Detect which cell encompasses the target text, then output its (X, Y) center coordinate. 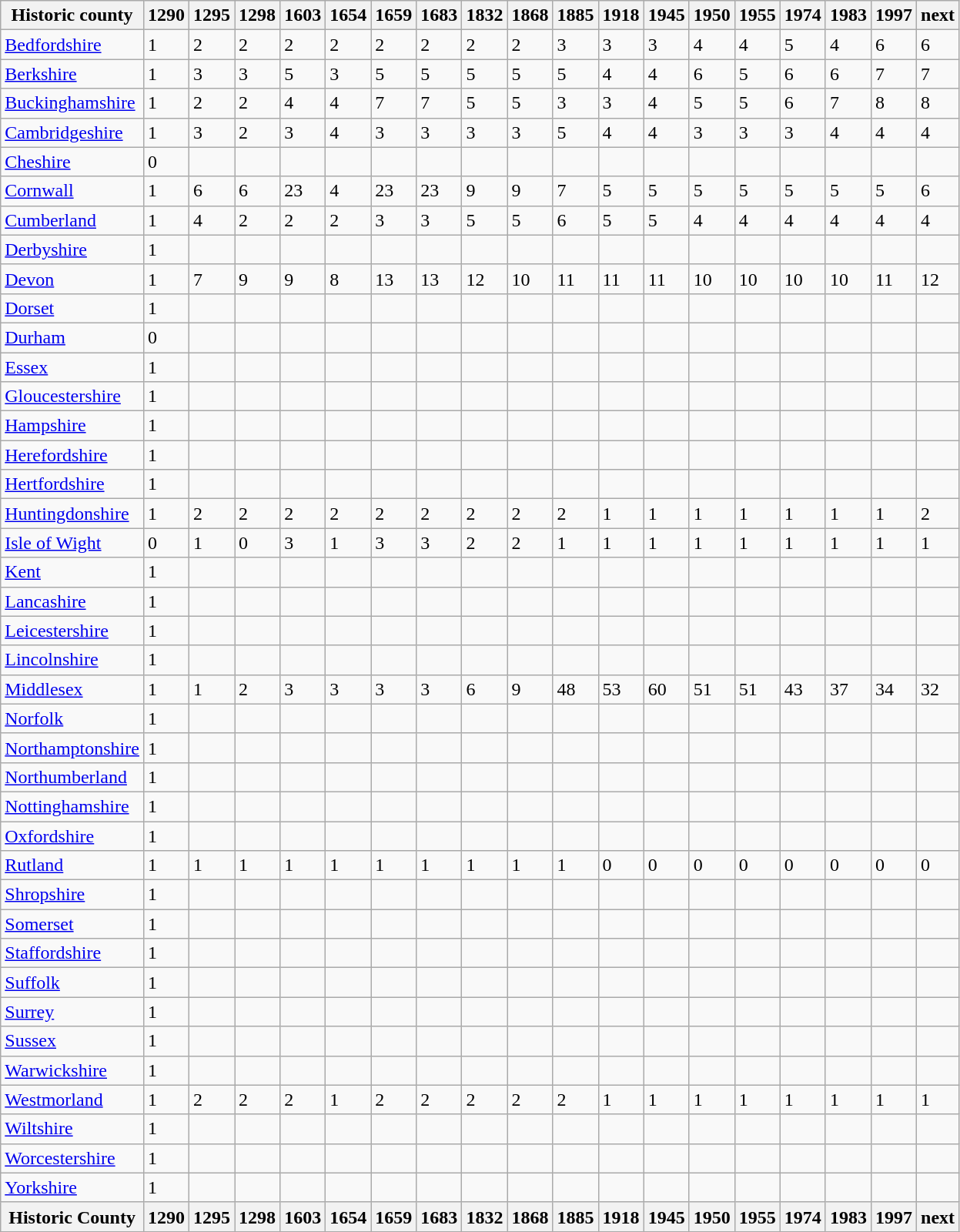
Huntingdonshire (72, 514)
Staffordshire (72, 953)
Buckinghamshire (72, 103)
Westmorland (72, 1100)
32 (938, 689)
Berkshire (72, 74)
Northamptonshire (72, 748)
43 (802, 689)
Northumberland (72, 777)
Historic County (72, 1217)
Oxfordshire (72, 835)
Isle of Wight (72, 543)
Cheshire (72, 162)
Norfolk (72, 718)
Rutland (72, 865)
Surrey (72, 1012)
Cambridgeshire (72, 132)
Hertfordshire (72, 484)
Dorset (72, 308)
37 (848, 689)
Cumberland (72, 220)
Bedfordshire (72, 45)
Lincolnshire (72, 660)
60 (667, 689)
53 (620, 689)
Sussex (72, 1041)
Durham (72, 337)
Herefordshire (72, 455)
Gloucestershire (72, 397)
Somerset (72, 924)
48 (576, 689)
Cornwall (72, 191)
Shropshire (72, 895)
Suffolk (72, 983)
Wiltshire (72, 1129)
Lancashire (72, 601)
34 (893, 689)
Leicestershire (72, 631)
Middlesex (72, 689)
Yorkshire (72, 1187)
Hampshire (72, 426)
Nottinghamshire (72, 806)
Worcestershire (72, 1158)
Essex (72, 367)
Derbyshire (72, 249)
Kent (72, 572)
Historic county (72, 15)
Warwickshire (72, 1070)
Devon (72, 279)
